Output the (X, Y) coordinate of the center of the cell containing the given text.  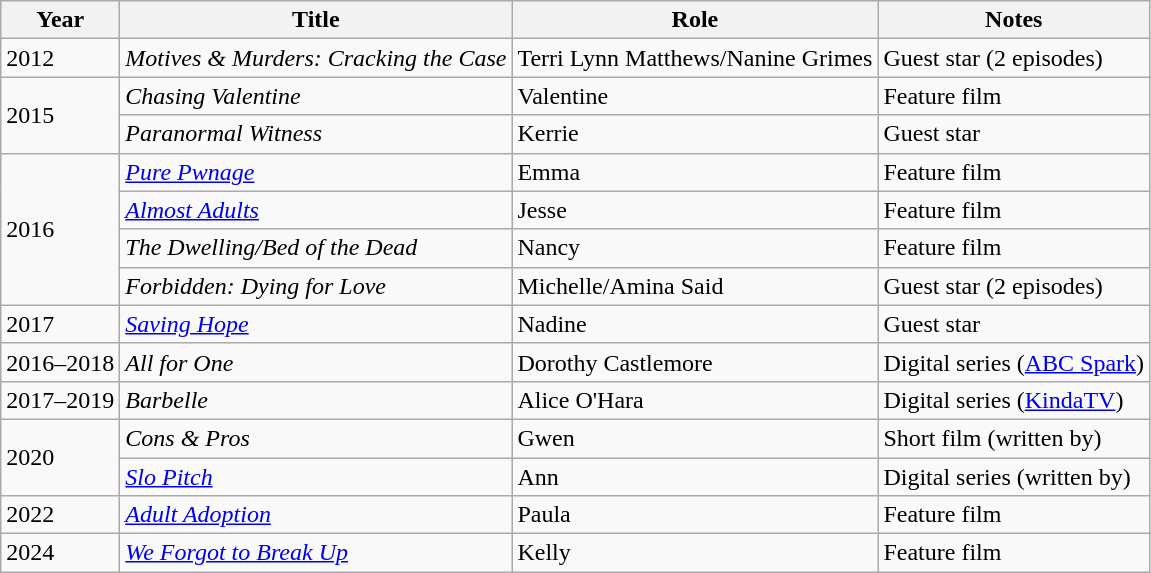
Dorothy Castlemore (695, 362)
Emma (695, 172)
Gwen (695, 438)
Terri Lynn Matthews/Nanine Grimes (695, 58)
Paula (695, 515)
2020 (60, 457)
2022 (60, 515)
Notes (1014, 20)
We Forgot to Break Up (316, 553)
All for One (316, 362)
2017–2019 (60, 400)
Barbelle (316, 400)
Paranormal Witness (316, 134)
Chasing Valentine (316, 96)
Pure Pwnage (316, 172)
Cons & Pros (316, 438)
Digital series (ABC Spark) (1014, 362)
Short film (written by) (1014, 438)
2016–2018 (60, 362)
Digital series (KindaTV) (1014, 400)
Kelly (695, 553)
Michelle/Amina Said (695, 286)
Nadine (695, 324)
2024 (60, 553)
Title (316, 20)
Role (695, 20)
2012 (60, 58)
2015 (60, 115)
2017 (60, 324)
Valentine (695, 96)
Kerrie (695, 134)
Ann (695, 477)
Saving Hope (316, 324)
Adult Adoption (316, 515)
Digital series (written by) (1014, 477)
Slo Pitch (316, 477)
Year (60, 20)
Alice O'Hara (695, 400)
Motives & Murders: Cracking the Case (316, 58)
Jesse (695, 210)
The Dwelling/Bed of the Dead (316, 248)
Almost Adults (316, 210)
2016 (60, 229)
Forbidden: Dying for Love (316, 286)
Nancy (695, 248)
